Output the (x, y) coordinate of the center of the cell containing the given text.  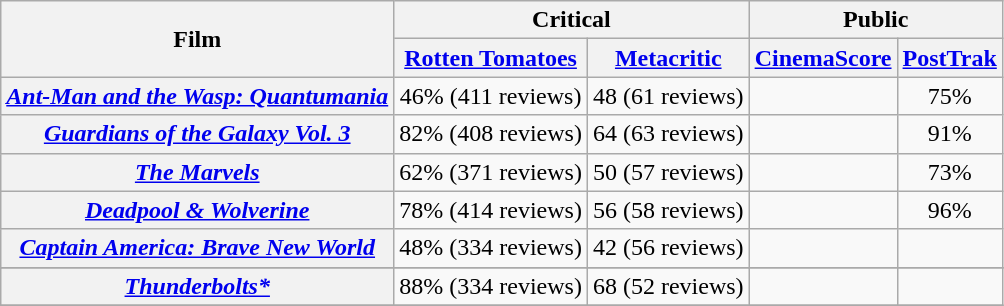
CinemaScore (823, 58)
48 (61 reviews) (668, 96)
50 (57 reviews) (668, 172)
88% (334 reviews) (491, 286)
Thunderbolts* (198, 286)
82% (408 reviews) (491, 134)
73% (950, 172)
48% (334 reviews) (491, 248)
75% (950, 96)
96% (950, 210)
46% (411 reviews) (491, 96)
Public (876, 20)
42 (56 reviews) (668, 248)
Rotten Tomatoes (491, 58)
64 (63 reviews) (668, 134)
78% (414 reviews) (491, 210)
The Marvels (198, 172)
Ant-Man and the Wasp: Quantumania (198, 96)
Guardians of the Galaxy Vol. 3 (198, 134)
62% (371 reviews) (491, 172)
Metacritic (668, 58)
Deadpool & Wolverine (198, 210)
Captain America: Brave New World (198, 248)
68 (52 reviews) (668, 286)
Film (198, 39)
PostTrak (950, 58)
Critical (572, 20)
56 (58 reviews) (668, 210)
91% (950, 134)
